Find where the given text appears and provide that cell's center as [X, Y] coordinate. 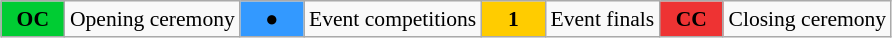
CC [691, 19]
Event competitions [392, 19]
Event finals [602, 19]
Opening ceremony [152, 19]
● [272, 19]
1 [513, 19]
Closing ceremony [807, 19]
OC [33, 19]
